Search for the cell housing the specified text and yield its (X, Y) center coordinate. 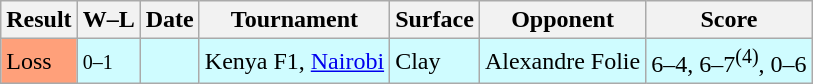
Score (729, 20)
6–4, 6–7(4), 0–6 (729, 62)
Surface (435, 20)
W–L (108, 20)
Kenya F1, Nairobi (294, 62)
0–1 (108, 62)
Clay (435, 62)
Tournament (294, 20)
Result (39, 20)
Date (170, 20)
Opponent (562, 20)
Alexandre Folie (562, 62)
Loss (39, 62)
